Identify which cell holds the provided text, then report its [X, Y] central coordinate. 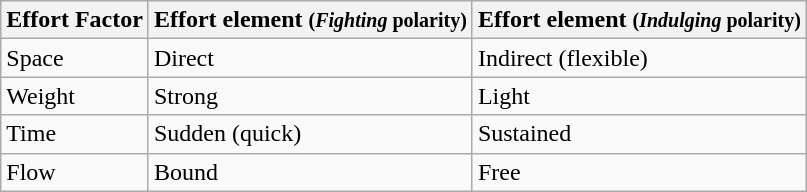
Light [639, 96]
Direct [310, 58]
Strong [310, 96]
Effort element (Fighting polarity) [310, 20]
Effort element (Indulging polarity) [639, 20]
Flow [75, 172]
Sudden (quick) [310, 134]
Time [75, 134]
Space [75, 58]
Free [639, 172]
Weight [75, 96]
Sustained [639, 134]
Bound [310, 172]
Indirect (flexible) [639, 58]
Effort Factor [75, 20]
